Find where the given text appears and provide that cell's center as [X, Y] coordinate. 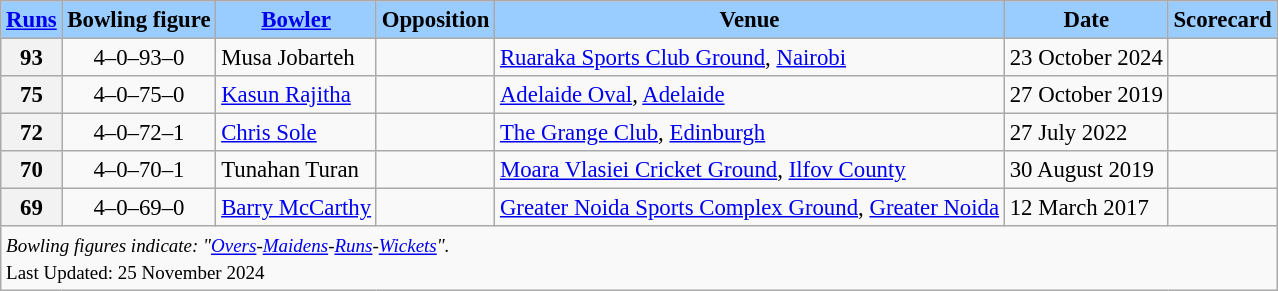
Date [1086, 20]
Adelaide Oval, Adelaide [750, 95]
Moara Vlasiei Cricket Ground, Ilfov County [750, 170]
4–0–69–0 [139, 208]
27 October 2019 [1086, 95]
27 July 2022 [1086, 133]
The Grange Club, Edinburgh [750, 133]
12 March 2017 [1086, 208]
Opposition [435, 20]
75 [32, 95]
Greater Noida Sports Complex Ground, Greater Noida [750, 208]
Bowling figures indicate: "Overs-Maidens-Runs-Wickets".Last Updated: 25 November 2024 [639, 258]
4–0–75–0 [139, 95]
70 [32, 170]
Musa Jobarteh [296, 58]
Runs [32, 20]
30 August 2019 [1086, 170]
Chris Sole [296, 133]
Scorecard [1222, 20]
69 [32, 208]
Kasun Rajitha [296, 95]
Bowler [296, 20]
23 October 2024 [1086, 58]
Tunahan Turan [296, 170]
4–0–93–0 [139, 58]
Venue [750, 20]
Bowling figure [139, 20]
4–0–72–1 [139, 133]
Barry McCarthy [296, 208]
Ruaraka Sports Club Ground, Nairobi [750, 58]
4–0–70–1 [139, 170]
72 [32, 133]
93 [32, 58]
